Find where the given text appears and provide that cell's center as [x, y] coordinate. 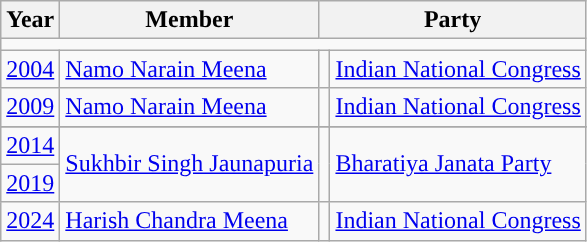
2004 [30, 69]
Sukhbir Singh Jaunapuria [190, 164]
2024 [30, 221]
Bharatiya Janata Party [458, 164]
2009 [30, 107]
Harish Chandra Meena [190, 221]
2014 [30, 145]
Member [190, 20]
Party [452, 20]
Year [30, 20]
2019 [30, 183]
